Provide the [X, Y] coordinate of the cell's center where the given text is located.  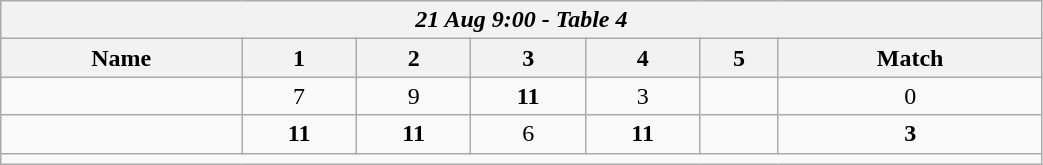
4 [642, 58]
2 [414, 58]
6 [528, 134]
Name [122, 58]
0 [910, 96]
1 [300, 58]
21 Aug 9:00 - Table 4 [522, 20]
7 [300, 96]
5 [739, 58]
9 [414, 96]
Match [910, 58]
